Pinpoint the cell where the given text exists, returning its [x, y] midpoint coordinate. 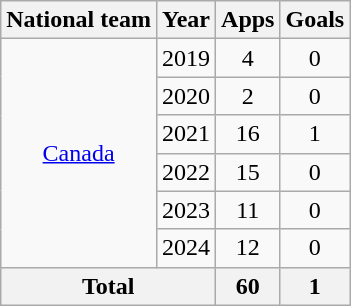
2020 [186, 96]
Goals [315, 20]
4 [248, 58]
15 [248, 172]
2024 [186, 248]
Apps [248, 20]
2023 [186, 210]
Year [186, 20]
60 [248, 286]
2 [248, 96]
2021 [186, 134]
Canada [79, 153]
16 [248, 134]
Total [108, 286]
12 [248, 248]
11 [248, 210]
2019 [186, 58]
National team [79, 20]
2022 [186, 172]
